Provide the (x, y) coordinate of the cell's center where the given text is located.  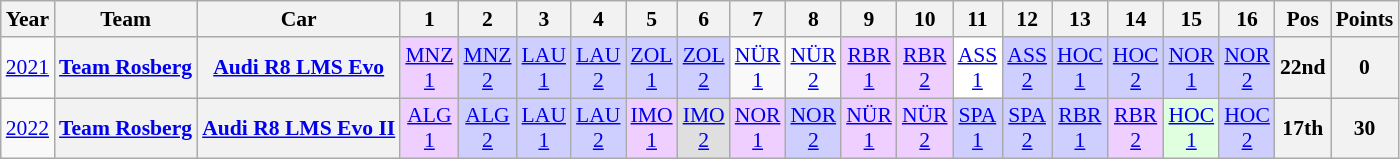
Car (298, 19)
10 (925, 19)
2022 (28, 128)
14 (1136, 19)
SPA1 (978, 128)
8 (813, 19)
Audi R8 LMS Evo (298, 68)
1 (429, 19)
2 (487, 19)
5 (652, 19)
IMO2 (704, 128)
SPA2 (1027, 128)
Audi R8 LMS Evo II (298, 128)
ZOL1 (652, 68)
30 (1365, 128)
ASS1 (978, 68)
ALG2 (487, 128)
3 (544, 19)
MNZ1 (429, 68)
15 (1191, 19)
9 (869, 19)
13 (1080, 19)
11 (978, 19)
17th (1303, 128)
7 (758, 19)
16 (1247, 19)
MNZ2 (487, 68)
22nd (1303, 68)
ZOL2 (704, 68)
ALG1 (429, 128)
Team (126, 19)
0 (1365, 68)
4 (598, 19)
12 (1027, 19)
Points (1365, 19)
6 (704, 19)
ASS2 (1027, 68)
Pos (1303, 19)
2021 (28, 68)
IMO1 (652, 128)
Year (28, 19)
